Locate the cell with the specified text and output its (X, Y) center coordinate. 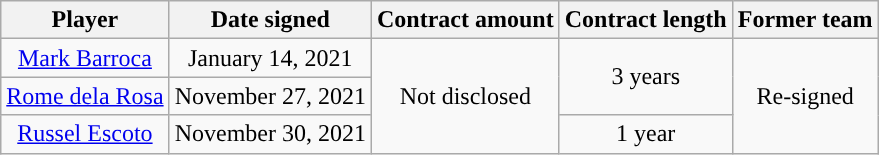
3 years (646, 77)
Player (85, 20)
November 30, 2021 (270, 134)
Date signed (270, 20)
Rome dela Rosa (85, 96)
January 14, 2021 (270, 58)
Contract length (646, 20)
Russel Escoto (85, 134)
Re-signed (805, 96)
Contract amount (465, 20)
Former team (805, 20)
Not disclosed (465, 96)
November 27, 2021 (270, 96)
Mark Barroca (85, 58)
1 year (646, 134)
